Scan for the cell matching the given text and deliver its (x, y) coordinate at center. 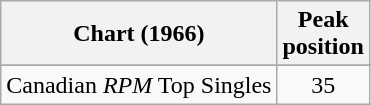
Chart (1966) (139, 34)
Canadian RPM Top Singles (139, 85)
Peakposition (323, 34)
35 (323, 85)
